For the text-containing cell, return its midpoint in [x, y] coordinate format. 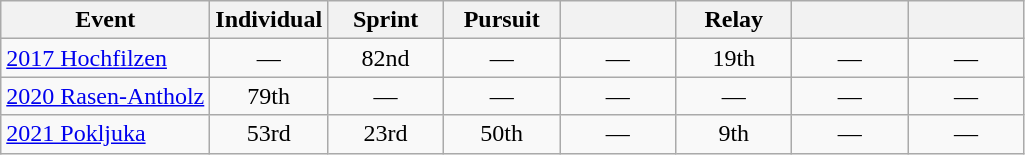
19th [734, 58]
23rd [386, 134]
Sprint [386, 20]
9th [734, 134]
53rd [269, 134]
Individual [269, 20]
Pursuit [502, 20]
50th [502, 134]
2021 Pokljuka [106, 134]
2020 Rasen-Antholz [106, 96]
82nd [386, 58]
79th [269, 96]
Event [106, 20]
2017 Hochfilzen [106, 58]
Relay [734, 20]
